From the cell containing the given text, extract its center point as [x, y] coordinate. 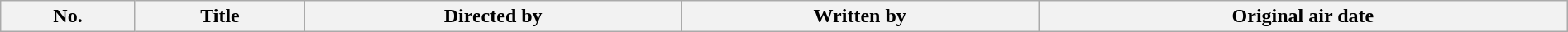
Title [220, 16]
Directed by [493, 16]
Written by [860, 16]
Original air date [1303, 16]
No. [68, 16]
